Locate the cell with the specified text and output its (X, Y) center coordinate. 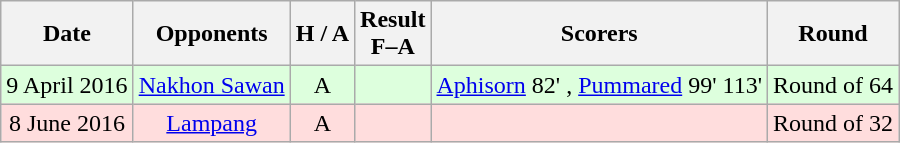
Date (67, 34)
Nakhon Sawan (212, 85)
Round (832, 34)
8 June 2016 (67, 123)
ResultF–A (393, 34)
Aphisorn 82' , Pummared 99' 113' (599, 85)
Opponents (212, 34)
H / A (322, 34)
Scorers (599, 34)
Lampang (212, 123)
9 April 2016 (67, 85)
Round of 64 (832, 85)
Round of 32 (832, 123)
